Capture the cell that displays the provided text and extract its (x, y) central coordinate. 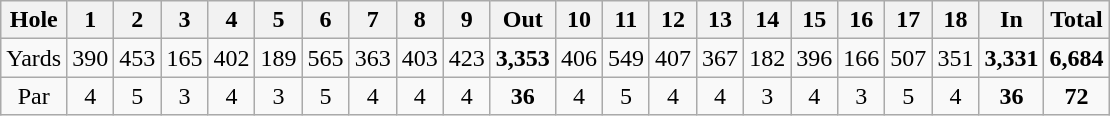
Out (522, 20)
3,353 (522, 58)
507 (908, 58)
9 (466, 20)
166 (862, 58)
2 (138, 20)
6 (326, 20)
7 (372, 20)
403 (420, 58)
15 (814, 20)
Yards (34, 58)
Hole (34, 20)
423 (466, 58)
406 (578, 58)
3,331 (1012, 58)
1 (90, 20)
13 (720, 20)
182 (768, 58)
6,684 (1076, 58)
8 (420, 20)
165 (184, 58)
407 (672, 58)
72 (1076, 96)
549 (626, 58)
390 (90, 58)
189 (278, 58)
367 (720, 58)
18 (956, 20)
10 (578, 20)
16 (862, 20)
453 (138, 58)
12 (672, 20)
Par (34, 96)
In (1012, 20)
11 (626, 20)
363 (372, 58)
402 (232, 58)
17 (908, 20)
396 (814, 58)
565 (326, 58)
Total (1076, 20)
351 (956, 58)
14 (768, 20)
